From the cell containing the given text, extract its center point as [X, Y] coordinate. 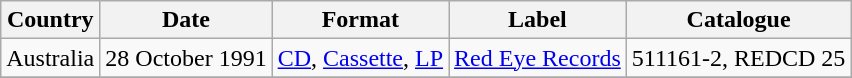
Label [538, 20]
Date [186, 20]
CD, Cassette, LP [360, 58]
Australia [50, 58]
28 October 1991 [186, 58]
Format [360, 20]
Country [50, 20]
Catalogue [738, 20]
Red Eye Records [538, 58]
511161-2, REDCD 25 [738, 58]
